Capture the cell that displays the provided text and extract its (X, Y) central coordinate. 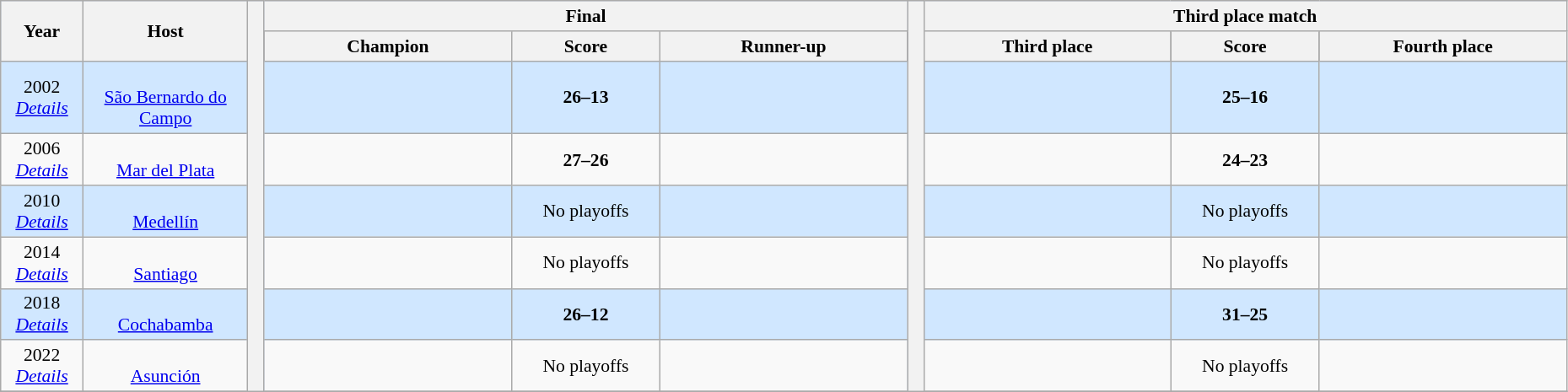
2010Details (42, 211)
Champion (388, 46)
Third place match (1245, 16)
Third place (1048, 46)
26–13 (586, 98)
31–25 (1245, 314)
Host (165, 30)
2002Details (42, 98)
Fourth place (1442, 46)
26–12 (586, 314)
Mar del Plata (165, 160)
25–16 (1245, 98)
Cochabamba (165, 314)
Final (585, 16)
2014Details (42, 263)
2018Details (42, 314)
2022Details (42, 366)
Year (42, 30)
São Bernardo do Campo (165, 98)
27–26 (586, 160)
Medellín (165, 211)
24–23 (1245, 160)
Runner-up (783, 46)
2006Details (42, 160)
Asunción (165, 366)
Santiago (165, 263)
